Extract the [x, y] coordinate from the center of the cell holding the provided text.  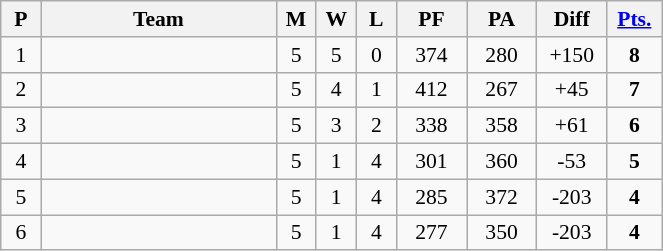
Team [158, 19]
+150 [572, 55]
7 [634, 90]
L [376, 19]
358 [501, 126]
285 [431, 197]
360 [501, 162]
-53 [572, 162]
PA [501, 19]
412 [431, 90]
8 [634, 55]
PF [431, 19]
374 [431, 55]
280 [501, 55]
+61 [572, 126]
267 [501, 90]
P [21, 19]
+45 [572, 90]
277 [431, 233]
W [336, 19]
372 [501, 197]
0 [376, 55]
Diff [572, 19]
350 [501, 233]
Pts. [634, 19]
301 [431, 162]
338 [431, 126]
M [296, 19]
